Return [X, Y] of the center of cell containing provided text 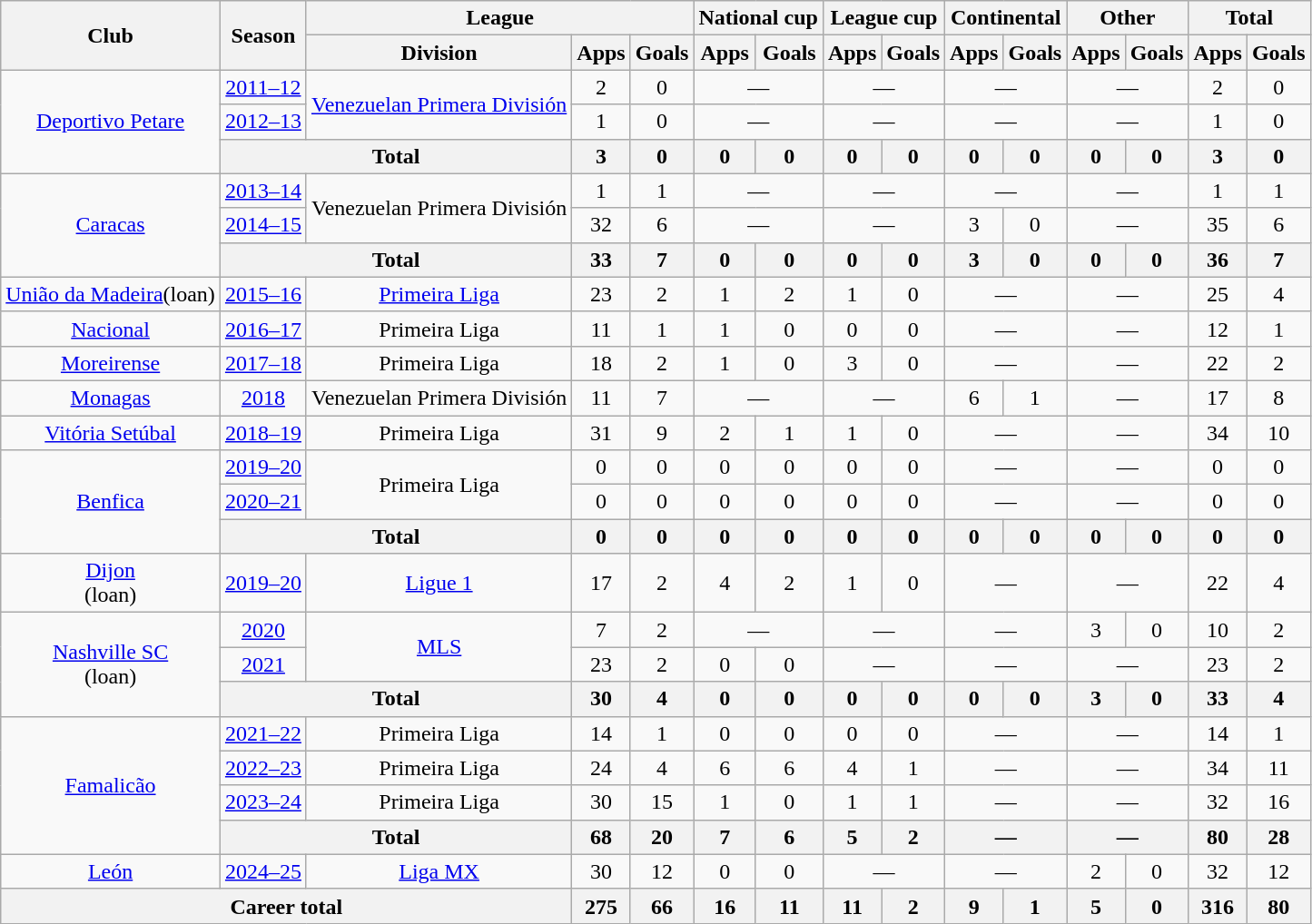
20 [662, 837]
24 [601, 768]
2016–17 [263, 329]
31 [601, 433]
2021–22 [263, 733]
União da Madeira(loan) [111, 294]
68 [601, 837]
Nacional [111, 329]
66 [662, 906]
Other [1128, 18]
2024–25 [263, 871]
2012–13 [263, 122]
35 [1218, 225]
León [111, 871]
2020 [263, 630]
Deportivo Petare [111, 122]
2022–23 [263, 768]
Continental [1006, 18]
8 [1278, 398]
Career total [287, 906]
Monagas [111, 398]
National cup [758, 18]
Division [439, 53]
2018 [263, 398]
18 [601, 363]
Dijon(loan) [111, 583]
Liga MX [439, 871]
Famalicão [111, 785]
36 [1218, 260]
Caracas [111, 225]
Moreirense [111, 363]
28 [1278, 837]
2021 [263, 664]
15 [662, 802]
275 [601, 906]
2018–19 [263, 433]
2011–12 [263, 87]
League cup [883, 18]
2014–15 [263, 225]
MLS [439, 647]
25 [1218, 294]
Benfica [111, 502]
2015–16 [263, 294]
2020–21 [263, 502]
316 [1218, 906]
2013–14 [263, 191]
Vitória Setúbal [111, 433]
League [499, 18]
2023–24 [263, 802]
Season [263, 35]
Ligue 1 [439, 583]
Club [111, 35]
Nashville SC(loan) [111, 664]
2017–18 [263, 363]
